Pinpoint the cell where the given text exists, returning its [X, Y] midpoint coordinate. 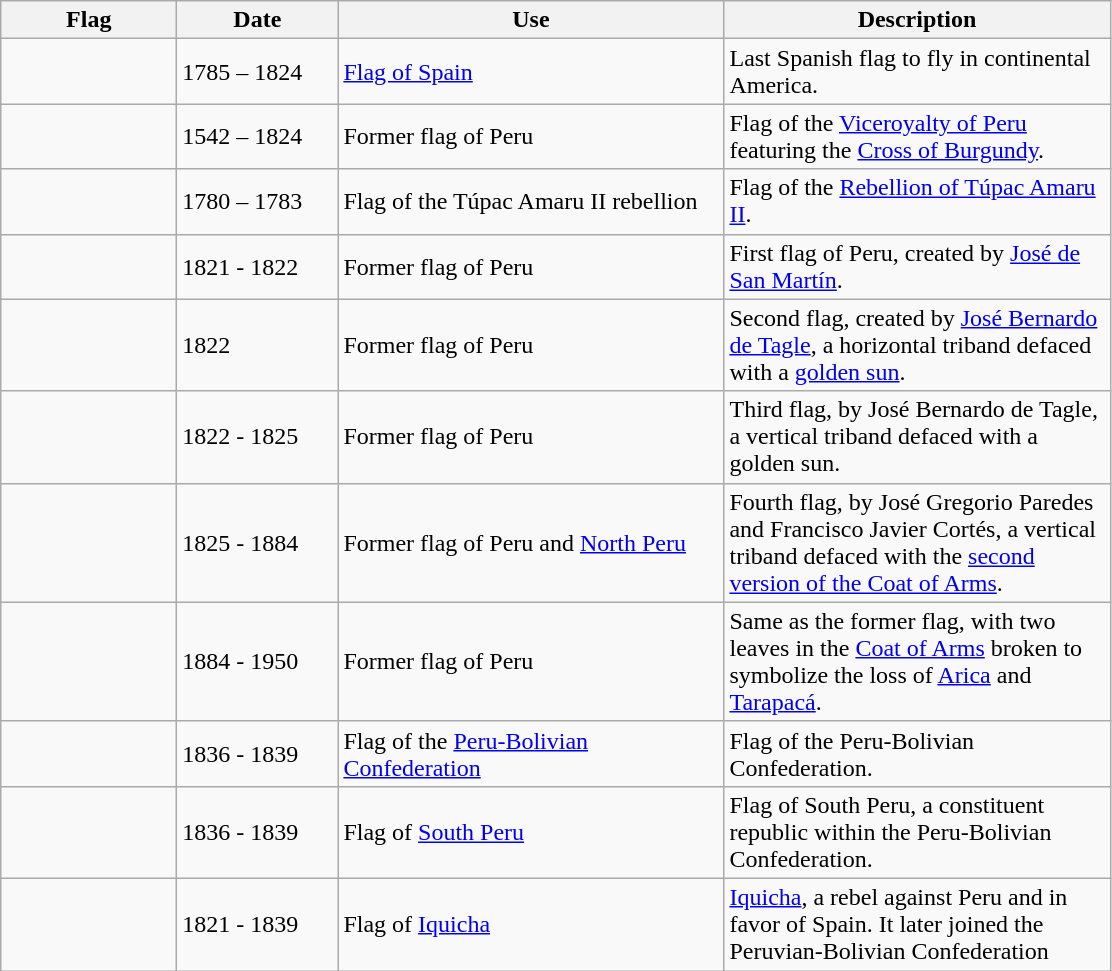
Fourth flag, by José Gregorio Paredes and Francisco Javier Cortés, a vertical triband defaced with the second version of the Coat of Arms. [917, 542]
1825 - 1884 [258, 542]
Flag of South Peru [531, 832]
Flag of Spain [531, 72]
Last Spanish flag to fly in continental America. [917, 72]
Same as the former flag, with two leaves in the Coat of Arms broken to symbolize the loss of Arica and Tarapacá. [917, 662]
1542 – 1824 [258, 136]
1822 [258, 345]
Flag of the Peru-Bolivian Confederation [531, 754]
Second flag, created by José Bernardo de Tagle, a horizontal triband defaced with a golden sun. [917, 345]
Flag [89, 20]
Flag of the Viceroyalty of Peru featuring the Cross of Burgundy. [917, 136]
Use [531, 20]
Former flag of Peru and North Peru [531, 542]
Flag of the Túpac Amaru II rebellion [531, 202]
Flag of the Rebellion of Túpac Amaru II. [917, 202]
1821 - 1822 [258, 266]
1821 - 1839 [258, 924]
Flag of the Peru-Bolivian Confederation. [917, 754]
1785 – 1824 [258, 72]
1884 - 1950 [258, 662]
Iquicha, a rebel against Peru and in favor of Spain. It later joined the Peruvian-Bolivian Confederation [917, 924]
Flag of Iquicha [531, 924]
First flag of Peru, created by José de San Martín. [917, 266]
Description [917, 20]
Date [258, 20]
1822 - 1825 [258, 437]
1780 – 1783 [258, 202]
Third flag, by José Bernardo de Tagle, a vertical triband defaced with a golden sun. [917, 437]
Flag of South Peru, a constituent republic within the Peru-Bolivian Confederation. [917, 832]
